Locate the cell with the specified text and output its [X, Y] center coordinate. 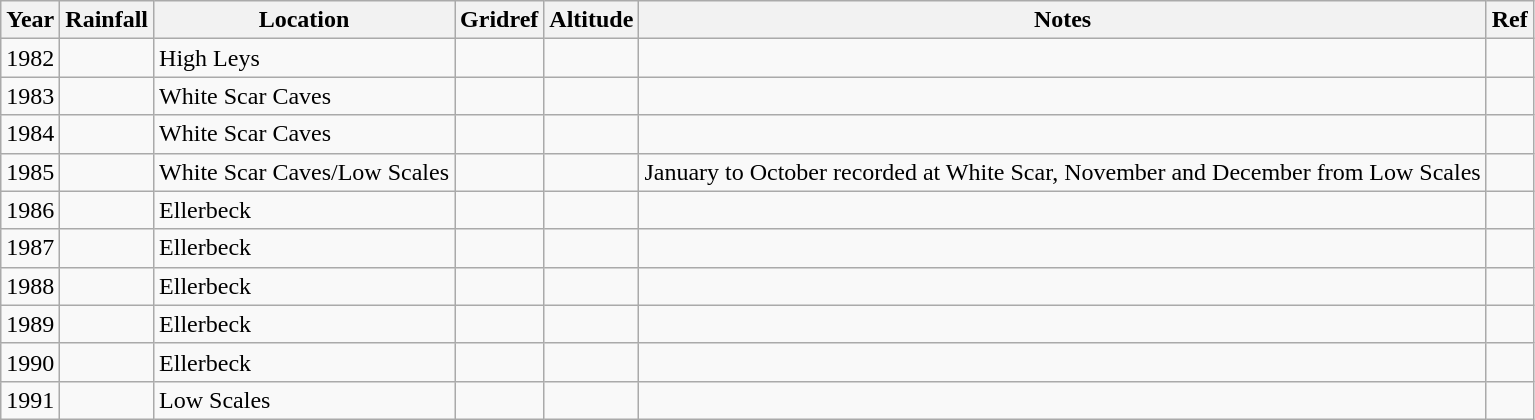
Rainfall [107, 20]
Ref [1510, 20]
1991 [30, 400]
Low Scales [304, 400]
Location [304, 20]
1990 [30, 362]
Gridref [500, 20]
January to October recorded at White Scar, November and December from Low Scales [1062, 172]
1984 [30, 134]
High Leys [304, 58]
1989 [30, 324]
Notes [1062, 20]
1985 [30, 172]
White Scar Caves/Low Scales [304, 172]
Altitude [592, 20]
Year [30, 20]
1986 [30, 210]
1982 [30, 58]
1983 [30, 96]
1987 [30, 248]
1988 [30, 286]
